Locate the cell with the specified text and output its (x, y) center coordinate. 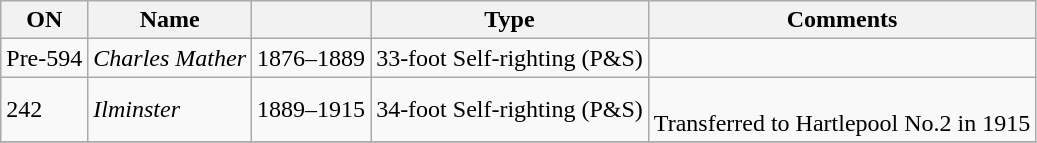
34-foot Self-righting (P&S) (510, 110)
33-foot Self-righting (P&S) (510, 58)
1876–1889 (312, 58)
242 (44, 110)
Charles Mather (170, 58)
Name (170, 20)
Ilminster (170, 110)
Type (510, 20)
Comments (842, 20)
ON (44, 20)
Transferred to Hartlepool No.2 in 1915 (842, 110)
1889–1915 (312, 110)
Pre-594 (44, 58)
